Search for the cell housing the specified text and yield its [X, Y] center coordinate. 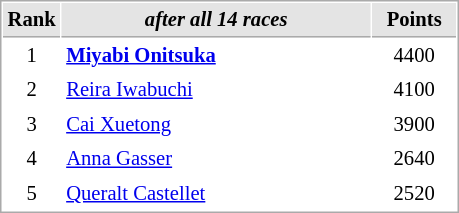
Reira Iwabuchi [216, 90]
1 [32, 56]
Cai Xuetong [216, 124]
2640 [414, 158]
4100 [414, 90]
5 [32, 194]
2520 [414, 194]
3 [32, 124]
3900 [414, 124]
Points [414, 20]
4400 [414, 56]
4 [32, 158]
Queralt Castellet [216, 194]
after all 14 races [216, 20]
Rank [32, 20]
Miyabi Onitsuka [216, 56]
Anna Gasser [216, 158]
2 [32, 90]
